Pinpoint the cell where the given text exists, returning its [X, Y] midpoint coordinate. 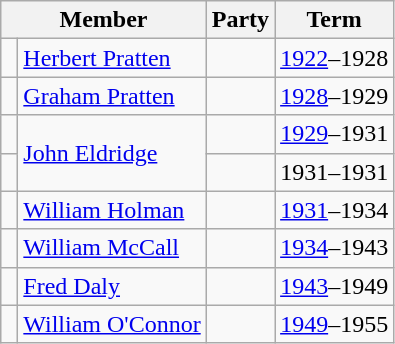
Party [240, 20]
Member [104, 20]
1922–1928 [334, 58]
1943–1949 [334, 286]
Herbert Pratten [112, 58]
Term [334, 20]
1949–1955 [334, 324]
1934–1943 [334, 248]
William Holman [112, 210]
1928–1929 [334, 96]
Graham Pratten [112, 96]
1931–1934 [334, 210]
William McCall [112, 248]
John Eldridge [112, 153]
Fred Daly [112, 286]
1931–1931 [334, 172]
William O'Connor [112, 324]
1929–1931 [334, 134]
